Identify which cell holds the provided text, then report its (X, Y) central coordinate. 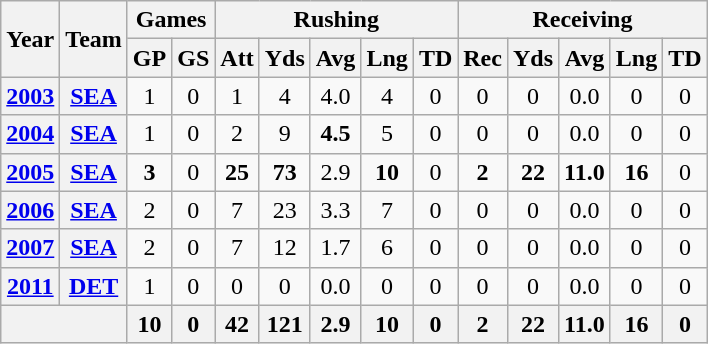
Receiving (582, 20)
Games (170, 20)
25 (237, 172)
2003 (30, 96)
2005 (30, 172)
4.0 (336, 96)
Rec (483, 58)
2004 (30, 134)
Att (237, 58)
Team (94, 39)
Year (30, 39)
42 (237, 324)
3 (149, 172)
9 (284, 134)
GP (149, 58)
5 (387, 134)
Rushing (336, 20)
1.7 (336, 248)
DET (94, 286)
3.3 (336, 210)
12 (284, 248)
23 (284, 210)
2011 (30, 286)
121 (284, 324)
73 (284, 172)
2007 (30, 248)
4.5 (336, 134)
2006 (30, 210)
6 (387, 248)
GS (194, 58)
